From the cell containing the given text, extract its center point as (x, y) coordinate. 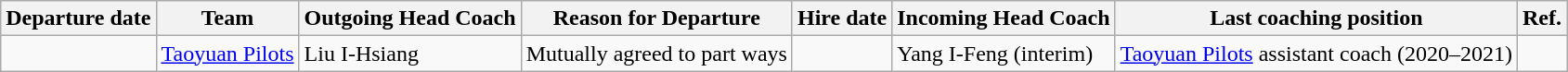
Incoming Head Coach (1004, 18)
Taoyuan Pilots (227, 54)
Yang I-Feng (interim) (1004, 54)
Reason for Departure (656, 18)
Hire date (841, 18)
Outgoing Head Coach (410, 18)
Departure date (78, 18)
Taoyuan Pilots assistant coach (2020–2021) (1316, 54)
Team (227, 18)
Last coaching position (1316, 18)
Ref. (1541, 18)
Liu I-Hsiang (410, 54)
Mutually agreed to part ways (656, 54)
